From the cell containing the given text, extract its center point as (X, Y) coordinate. 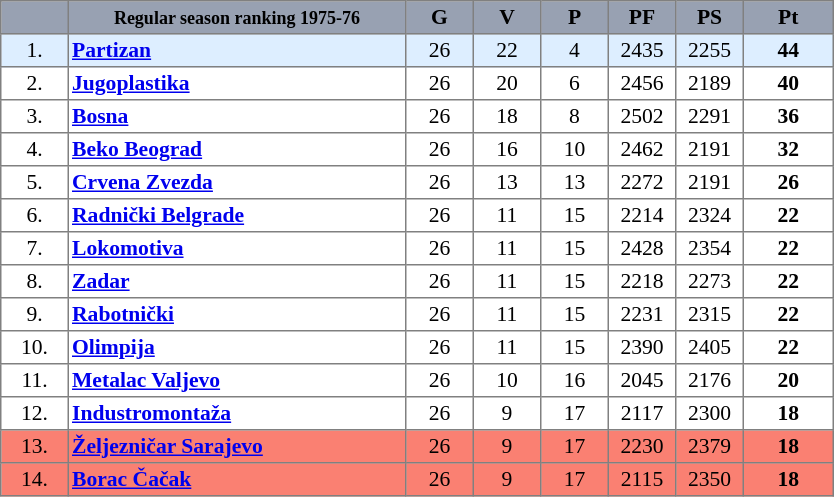
2272 (642, 182)
2176 (710, 380)
10. (35, 348)
2189 (710, 84)
2435 (642, 50)
32 (788, 150)
Željezničar Sarajevo (237, 446)
8. (35, 282)
2230 (642, 446)
1. (35, 50)
Crvena Zvezda (237, 182)
Borac Čačak (237, 480)
4 (575, 50)
8 (575, 116)
11. (35, 380)
2405 (710, 348)
2255 (710, 50)
Pt (788, 18)
4. (35, 150)
2218 (642, 282)
Bosna (237, 116)
Lokomotiva (237, 248)
2324 (710, 216)
7. (35, 248)
Jugoplastika (237, 84)
9. (35, 314)
40 (788, 84)
2300 (710, 414)
2315 (710, 314)
2350 (710, 480)
2502 (642, 116)
Partizan (237, 50)
Rabotnički (237, 314)
Zadar (237, 282)
6. (35, 216)
44 (788, 50)
2354 (710, 248)
Olimpija (237, 348)
P (575, 18)
2. (35, 84)
Metalac Valjevo (237, 380)
2291 (710, 116)
Industromontaža (237, 414)
13. (35, 446)
5. (35, 182)
2462 (642, 150)
G (440, 18)
2379 (710, 446)
2273 (710, 282)
2045 (642, 380)
2231 (642, 314)
3. (35, 116)
14. (35, 480)
PS (710, 18)
PF (642, 18)
V (507, 18)
6 (575, 84)
2214 (642, 216)
12. (35, 414)
2428 (642, 248)
Beko Beograd (237, 150)
2115 (642, 480)
36 (788, 116)
Radnički Belgrade (237, 216)
2456 (642, 84)
2117 (642, 414)
Regular season ranking 1975-76 (237, 18)
2390 (642, 348)
